Return [X, Y] of the center of cell containing provided text 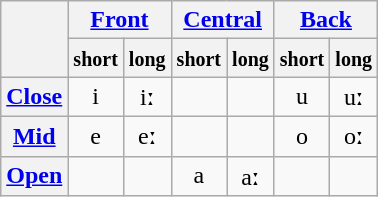
oː [354, 136]
Open [34, 176]
a [199, 176]
Close [34, 97]
Front [120, 20]
Central [222, 20]
Back [326, 20]
eː [147, 136]
e [96, 136]
iː [147, 97]
u [302, 97]
aː [251, 176]
i [96, 97]
Mid [34, 136]
o [302, 136]
uː [354, 97]
